Pinpoint the cell where the given text exists, returning its (x, y) midpoint coordinate. 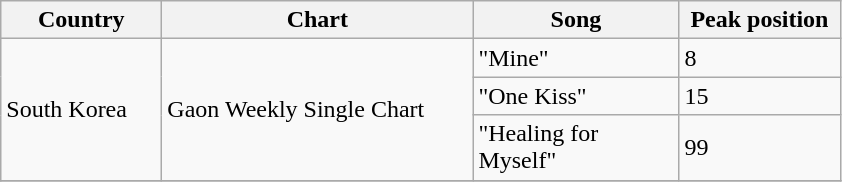
"Healing for Myself" (576, 148)
South Korea (82, 110)
"Mine" (576, 58)
8 (760, 58)
Country (82, 20)
"One Kiss" (576, 96)
99 (760, 148)
Gaon Weekly Single Chart (318, 110)
15 (760, 96)
Peak position (760, 20)
Chart (318, 20)
Song (576, 20)
